Locate the cell with the specified text and output its (X, Y) center coordinate. 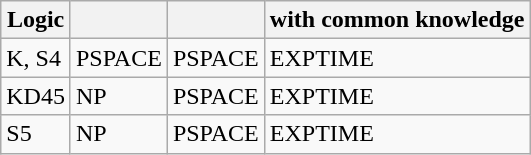
Logic (36, 20)
S5 (36, 134)
K, S4 (36, 58)
KD45 (36, 96)
with common knowledge (397, 20)
